Extract the (x, y) coordinate from the center of the cell holding the provided text.  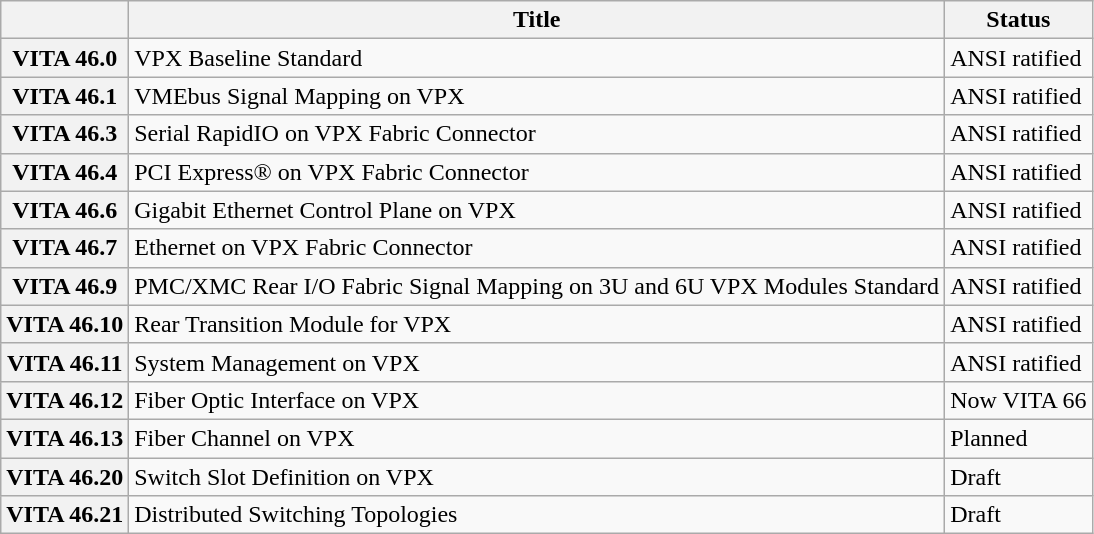
VITA 46.1 (65, 96)
Now VITA 66 (1018, 400)
Title (537, 20)
VITA 46.0 (65, 58)
VITA 46.10 (65, 324)
VITA 46.11 (65, 362)
Fiber Optic Interface on VPX (537, 400)
Gigabit Ethernet Control Plane on VPX (537, 210)
Rear Transition Module for VPX (537, 324)
Fiber Channel on VPX (537, 438)
VITA 46.20 (65, 477)
VITA 46.7 (65, 248)
VITA 46.12 (65, 400)
Status (1018, 20)
Ethernet on VPX Fabric Connector (537, 248)
Planned (1018, 438)
VITA 46.6 (65, 210)
PMC/XMC Rear I/O Fabric Signal Mapping on 3U and 6U VPX Modules Standard (537, 286)
Switch Slot Definition on VPX (537, 477)
VITA 46.21 (65, 515)
VMEbus Signal Mapping on VPX (537, 96)
VITA 46.3 (65, 134)
VITA 46.13 (65, 438)
PCI Express® on VPX Fabric Connector (537, 172)
Serial RapidIO on VPX Fabric Connector (537, 134)
VITA 46.9 (65, 286)
System Management on VPX (537, 362)
VPX Baseline Standard (537, 58)
VITA 46.4 (65, 172)
Distributed Switching Topologies (537, 515)
